Detect which cell encompasses the target text, then output its (x, y) center coordinate. 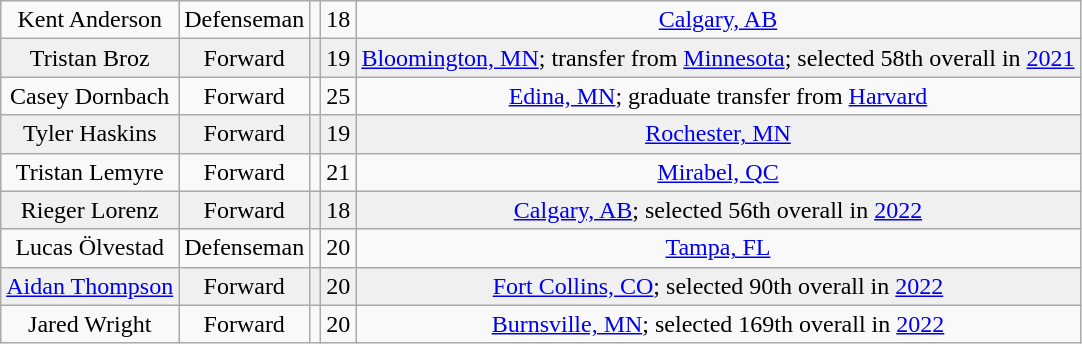
Lucas Ölvestad (90, 248)
Tampa, FL (718, 248)
Aidan Thompson (90, 286)
Edina, MN; graduate transfer from Harvard (718, 96)
25 (338, 96)
21 (338, 172)
Fort Collins, CO; selected 90th overall in 2022 (718, 286)
Calgary, AB (718, 20)
Kent Anderson (90, 20)
Tristan Lemyre (90, 172)
Tyler Haskins (90, 134)
Rochester, MN (718, 134)
Burnsville, MN; selected 169th overall in 2022 (718, 324)
Casey Dornbach (90, 96)
Jared Wright (90, 324)
Tristan Broz (90, 58)
Mirabel, QC (718, 172)
Calgary, AB; selected 56th overall in 2022 (718, 210)
Rieger Lorenz (90, 210)
Bloomington, MN; transfer from Minnesota; selected 58th overall in 2021 (718, 58)
